Provide the [X, Y] coordinate of the cell's center where the given text is located.  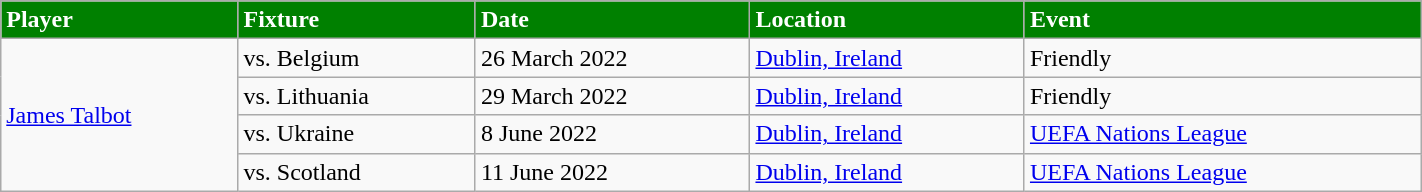
11 June 2022 [612, 172]
vs. Lithuania [356, 96]
Player [120, 20]
vs. Ukraine [356, 134]
Event [1222, 20]
Date [612, 20]
26 March 2022 [612, 58]
Fixture [356, 20]
James Talbot [120, 115]
vs. Scotland [356, 172]
Location [887, 20]
vs. Belgium [356, 58]
8 June 2022 [612, 134]
29 March 2022 [612, 96]
